Capture the cell that displays the provided text and extract its (x, y) central coordinate. 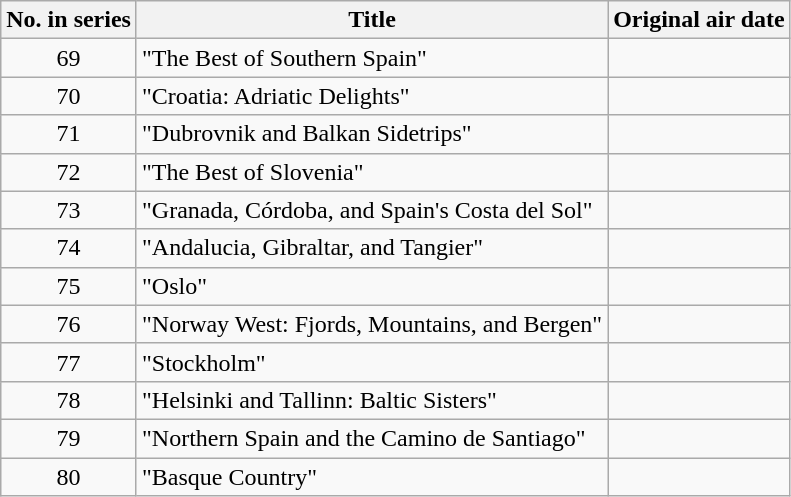
"Oslo" (372, 286)
"Basque Country" (372, 477)
71 (69, 134)
"Northern Spain and the Camino de Santiago" (372, 438)
74 (69, 248)
75 (69, 286)
"The Best of Slovenia" (372, 172)
"Stockholm" (372, 362)
"Helsinki and Tallinn: Baltic Sisters" (372, 400)
77 (69, 362)
"Dubrovnik and Balkan Sidetrips" (372, 134)
78 (69, 400)
70 (69, 96)
72 (69, 172)
69 (69, 58)
Title (372, 20)
"Granada, Córdoba, and Spain's Costa del Sol" (372, 210)
No. in series (69, 20)
73 (69, 210)
"Croatia: Adriatic Delights" (372, 96)
"Norway West: Fjords, Mountains, and Bergen" (372, 324)
"The Best of Southern Spain" (372, 58)
79 (69, 438)
"Andalucia, Gibraltar, and Tangier" (372, 248)
80 (69, 477)
Original air date (700, 20)
76 (69, 324)
